From the cell containing the given text, extract its center point as (x, y) coordinate. 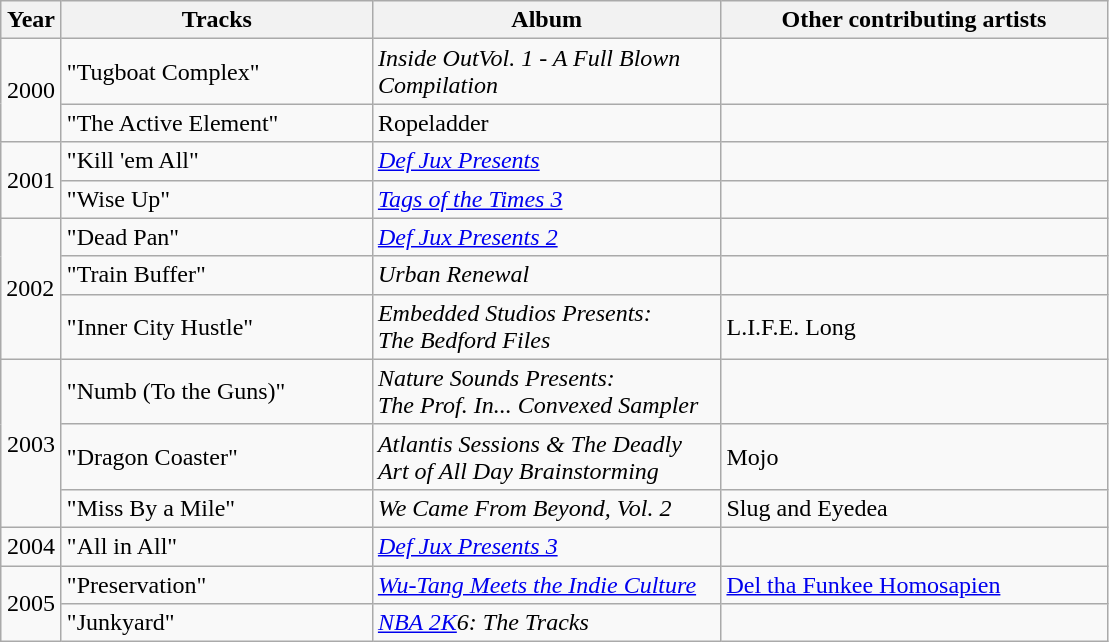
2002 (32, 288)
Wu-Tang Meets the Indie Culture (546, 585)
"Dead Pan" (216, 237)
We Came From Beyond, Vol. 2 (546, 508)
"Miss By a Mile" (216, 508)
Inside OutVol. 1 - A Full Blown Compilation (546, 72)
"Numb (To the Guns)" (216, 392)
NBA 2K6: The Tracks (546, 623)
"Dragon Coaster" (216, 456)
2005 (32, 604)
Year (32, 20)
Embedded Studios Presents:The Bedford Files (546, 326)
"The Active Element" (216, 123)
Nature Sounds Presents:The Prof. In... Convexed Sampler (546, 392)
Def Jux Presents 3 (546, 546)
Atlantis Sessions & The Deadly Art of All Day Brainstorming (546, 456)
"Junkyard" (216, 623)
"Kill 'em All" (216, 161)
"Inner City Hustle" (216, 326)
L.I.F.E. Long (914, 326)
2000 (32, 90)
Slug and Eyedea (914, 508)
Mojo (914, 456)
Def Jux Presents 2 (546, 237)
Other contributing artists (914, 20)
"Tugboat Complex" (216, 72)
2001 (32, 180)
Tags of the Times 3 (546, 199)
2003 (32, 443)
"Train Buffer" (216, 275)
Ropeladder (546, 123)
Tracks (216, 20)
"All in All" (216, 546)
"Preservation" (216, 585)
Urban Renewal (546, 275)
"Wise Up" (216, 199)
Del tha Funkee Homosapien (914, 585)
Def Jux Presents (546, 161)
Album (546, 20)
2004 (32, 546)
